Detect which cell encompasses the target text, then output its (X, Y) center coordinate. 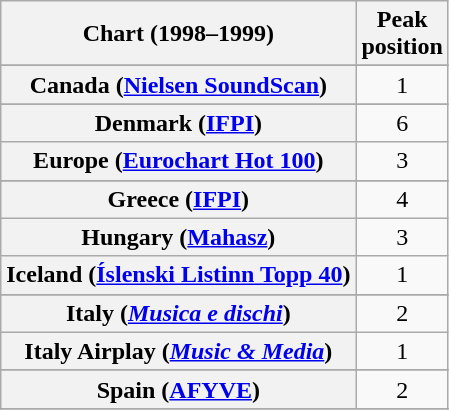
Hungary (Mahasz) (178, 237)
Chart (1998–1999) (178, 34)
Peakposition (402, 34)
Italy Airplay (Music & Media) (178, 351)
Spain (AFYVE) (178, 389)
Greece (IFPI) (178, 199)
Denmark (IFPI) (178, 123)
Canada (Nielsen SoundScan) (178, 85)
4 (402, 199)
Europe (Eurochart Hot 100) (178, 161)
6 (402, 123)
Italy (Musica e dischi) (178, 313)
Iceland (Íslenski Listinn Topp 40) (178, 275)
